Search for the cell housing the specified text and yield its (x, y) center coordinate. 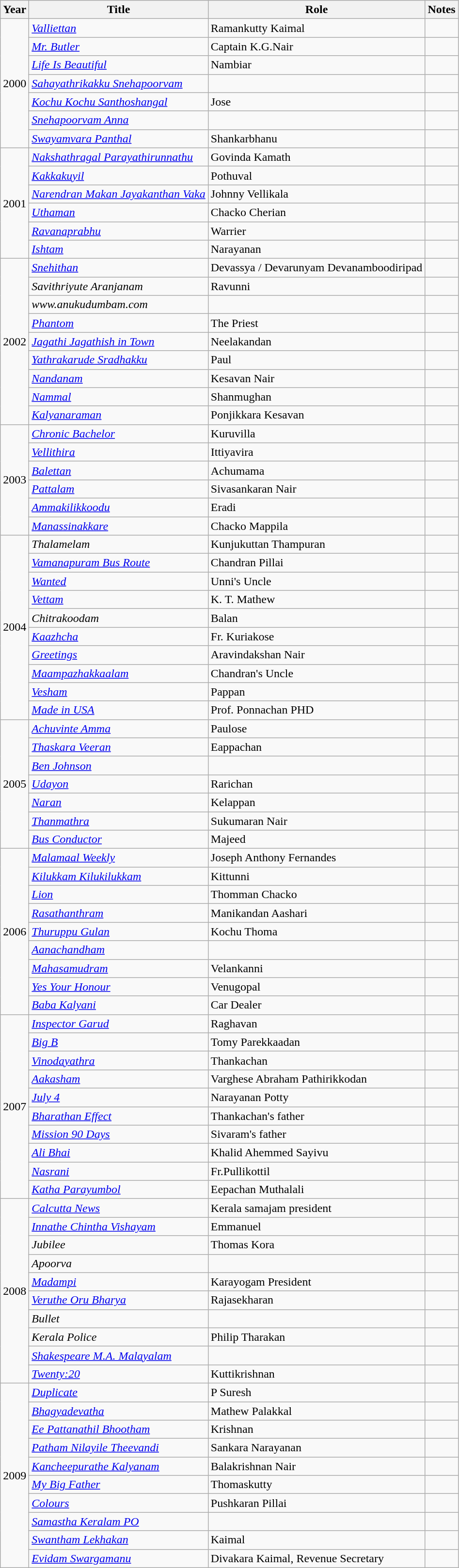
Vellithira (118, 452)
Aanachandham (118, 950)
Kerala samajam president (317, 1208)
Narayanan Potty (317, 1097)
Chitrakoodam (118, 618)
Thomman Chacko (317, 895)
Sukumaran Nair (317, 821)
Sivasankaran Nair (317, 489)
Life Is Beautiful (118, 65)
Chacko Mappila (317, 526)
Malamaal Weekly (118, 858)
Thalamelam (118, 544)
Phantom (118, 323)
Colours (118, 1503)
Apoorva (118, 1263)
Thuruppu Gulan (118, 931)
Joseph Anthony Fernandes (317, 858)
Vamanapuram Bus Route (118, 563)
2003 (15, 480)
Vinodayathra (118, 1060)
Yathrakarude Sradhakku (118, 360)
Eradi (317, 507)
Valliettan (118, 28)
Patham Nilayile Theevandi (118, 1448)
Mr. Butler (118, 47)
Pattalam (118, 489)
Innathe Chintha Vishayam (118, 1226)
Warrier (317, 231)
Thaskara Veeran (118, 747)
Kaimal (317, 1540)
Madampi (118, 1282)
My Big Father (118, 1485)
Inspector Garud (118, 1024)
Rarichan (317, 784)
Thankachan's father (317, 1116)
The Priest (317, 323)
Nakshathragal Parayathirunnathu (118, 157)
Ravunni (317, 286)
Ee Pattanathil Bhootham (118, 1429)
Ali Bhai (118, 1153)
Narendran Makan Jayakanthan Vaka (118, 194)
2000 (15, 83)
Big B (118, 1042)
Ishtam (118, 249)
Shanmughan (317, 397)
Khalid Ahemmed Sayivu (317, 1153)
Fr.Pullikottil (317, 1171)
Bullet (118, 1319)
Mahasamudram (118, 968)
Bhagyadevatha (118, 1411)
Kerala Police (118, 1337)
Eepachan Muthalali (317, 1190)
Vesham (118, 692)
Samastha Keralam PO (118, 1521)
Kakkakuyil (118, 175)
Duplicate (118, 1392)
Majeed (317, 839)
Udayon (118, 784)
Thomaskutty (317, 1485)
Philip Tharakan (317, 1337)
Lion (118, 895)
Title (118, 10)
Tomy Parekkaadan (317, 1042)
Bus Conductor (118, 839)
Swayamvara Panthal (118, 139)
Twenty:20 (118, 1374)
Uthaman (118, 212)
Made in USA (118, 710)
Pushkaran Pillai (317, 1503)
Thomas Kora (317, 1245)
Savithriyute Aranjanam (118, 286)
Pappan (317, 692)
Notes (442, 10)
Eappachan (317, 747)
Kalyanaraman (118, 415)
Paulose (317, 729)
Rajasekharan (317, 1300)
Nasrani (118, 1171)
Baba Kalyani (118, 1005)
Krishnan (317, 1429)
Jubilee (118, 1245)
Ben Johnson (118, 765)
Manassinakkare (118, 526)
Shankarbhanu (317, 139)
Jagathi Jagathish in Town (118, 342)
Narayanan (317, 249)
Captain K.G.Nair (317, 47)
2008 (15, 1291)
Evidam Swargamanu (118, 1558)
Shakespeare M.A. Malayalam (118, 1355)
Nambiar (317, 65)
Karayogam President (317, 1282)
Aakasham (118, 1079)
Ramankutty Kaimal (317, 28)
Kuttikrishnan (317, 1374)
2006 (15, 932)
Kelappan (317, 802)
Sahayathrikakku Snehapoorvam (118, 83)
Devassya / Devarunyam Devanamboodiripad (317, 268)
Snehapoorvam Anna (118, 120)
Veruthe Oru Bharya (118, 1300)
Ittiyavira (317, 452)
2009 (15, 1475)
July 4 (118, 1097)
Ravanaprabhu (118, 231)
Vettam (118, 600)
Paul (317, 360)
Aravindakshan Nair (317, 655)
Divakara Kaimal, Revenue Secretary (317, 1558)
2007 (15, 1106)
Sankara Narayanan (317, 1448)
Car Dealer (317, 1005)
Bharathan Effect (118, 1116)
Kochu Thoma (317, 931)
www.anukudumbam.com (118, 305)
Ammakilikkoodu (118, 507)
Kuruvilla (317, 434)
Snehithan (118, 268)
K. T. Mathew (317, 600)
Kancheepurathe Kalyanam (118, 1466)
Mission 90 Days (118, 1134)
Govinda Kamath (317, 157)
Johnny Vellikala (317, 194)
Swantham Lekhakan (118, 1540)
Balakrishnan Nair (317, 1466)
Nandanam (118, 378)
Calcutta News (118, 1208)
Katha Parayumbol (118, 1190)
Kesavan Nair (317, 378)
Achumama (317, 470)
Nammal (118, 397)
Rasathanthram (118, 913)
Wanted (118, 581)
Maampazhakkaalam (118, 673)
2004 (15, 628)
Chandran Pillai (317, 563)
Ponjikkara Kesavan (317, 415)
Unni's Uncle (317, 581)
Emmanuel (317, 1226)
Kittunni (317, 876)
2005 (15, 784)
Raghavan (317, 1024)
Pothuval (317, 175)
Thankachan (317, 1060)
Chacko Cherian (317, 212)
Prof. Ponnachan PHD (317, 710)
Manikandan Aashari (317, 913)
Balettan (118, 470)
Greetings (118, 655)
Naran (118, 802)
Venugopal (317, 987)
Achuvinte Amma (118, 729)
Yes Your Honour (118, 987)
Balan (317, 618)
2002 (15, 342)
Chronic Bachelor (118, 434)
Kochu Kochu Santhoshangal (118, 102)
Kilukkam Kilukilukkam (118, 876)
Role (317, 10)
Fr. Kuriakose (317, 637)
Sivaram's father (317, 1134)
Jose (317, 102)
2001 (15, 203)
Kaazhcha (118, 637)
Mathew Palakkal (317, 1411)
Kunjukuttan Thampuran (317, 544)
Thanmathra (118, 821)
Velankanni (317, 968)
P Suresh (317, 1392)
Chandran's Uncle (317, 673)
Varghese Abraham Pathirikkodan (317, 1079)
Year (15, 10)
Neelakandan (317, 342)
